Identify which cell holds the provided text, then report its [x, y] central coordinate. 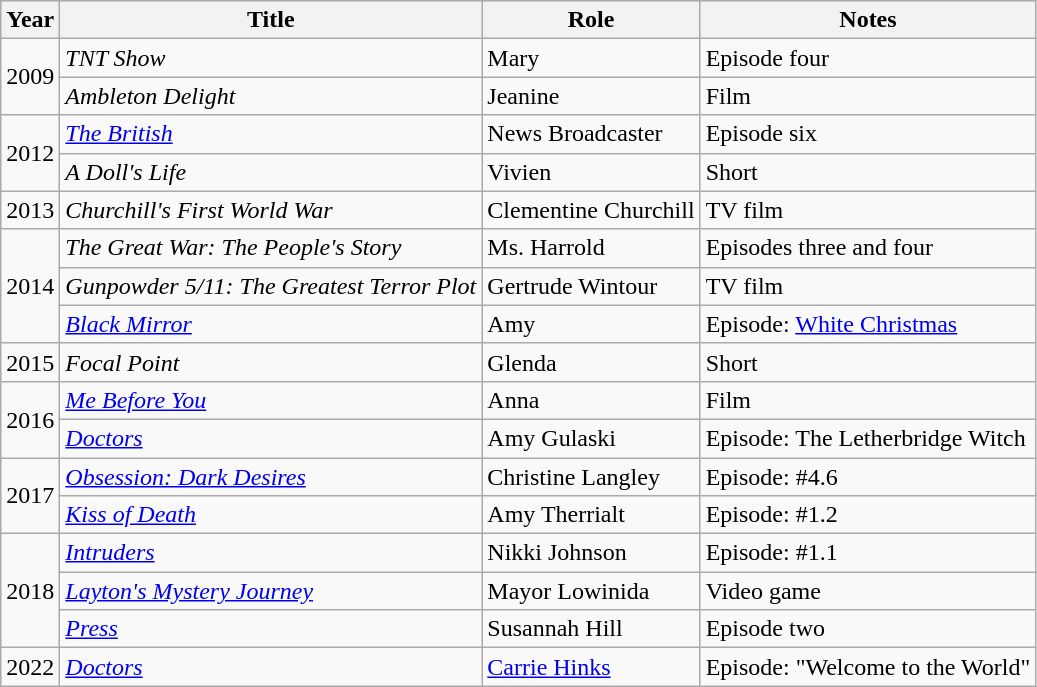
2009 [30, 77]
Episode: "Welcome to the World" [868, 667]
Episode six [868, 134]
Gertrude Wintour [591, 286]
2015 [30, 362]
Jeanine [591, 96]
Ms. Harrold [591, 248]
Episode four [868, 58]
Ambleton Delight [271, 96]
The Great War: The People's Story [271, 248]
Gunpowder 5/11: The Greatest Terror Plot [271, 286]
Amy Gulaski [591, 438]
Mayor Lowinida [591, 591]
Amy Therrialt [591, 515]
Press [271, 629]
Glenda [591, 362]
Episode: White Christmas [868, 324]
TNT Show [271, 58]
Episode: #4.6 [868, 477]
Kiss of Death [271, 515]
Amy [591, 324]
2012 [30, 153]
Nikki Johnson [591, 553]
2018 [30, 591]
2013 [30, 210]
Layton's Mystery Journey [271, 591]
News Broadcaster [591, 134]
A Doll's Life [271, 172]
Video game [868, 591]
2017 [30, 496]
Role [591, 20]
Year [30, 20]
Clementine Churchill [591, 210]
Title [271, 20]
2014 [30, 286]
Black Mirror [271, 324]
Carrie Hinks [591, 667]
Episode: The Letherbridge Witch [868, 438]
Churchill's First World War [271, 210]
2022 [30, 667]
Anna [591, 400]
Episodes three and four [868, 248]
Episode: #1.1 [868, 553]
Episode: #1.2 [868, 515]
Me Before You [271, 400]
Obsession: Dark Desires [271, 477]
Susannah Hill [591, 629]
Focal Point [271, 362]
The British [271, 134]
Episode two [868, 629]
2016 [30, 419]
Intruders [271, 553]
Christine Langley [591, 477]
Notes [868, 20]
Mary [591, 58]
Vivien [591, 172]
